Extract the [x, y] coordinate from the center of the cell holding the provided text.  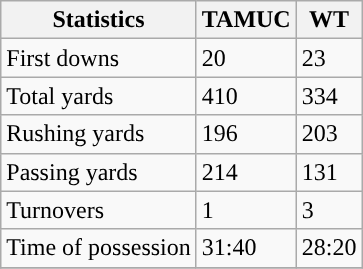
Statistics [99, 20]
TAMUC [246, 20]
31:40 [246, 248]
1 [246, 210]
Total yards [99, 96]
203 [329, 134]
410 [246, 96]
Passing yards [99, 172]
3 [329, 210]
WT [329, 20]
28:20 [329, 248]
334 [329, 96]
Turnovers [99, 210]
196 [246, 134]
Time of possession [99, 248]
Rushing yards [99, 134]
214 [246, 172]
First downs [99, 58]
20 [246, 58]
131 [329, 172]
23 [329, 58]
